Return the [x, y] coordinate for the center point of the cell that contains the specified text.  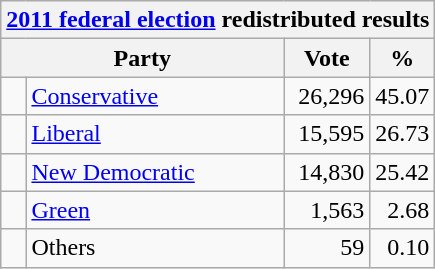
Liberal [155, 134]
45.07 [402, 96]
59 [327, 248]
2011 federal election redistributed results [218, 20]
26,296 [327, 96]
14,830 [327, 172]
Green [155, 210]
15,595 [327, 134]
Conservative [155, 96]
2.68 [402, 210]
Others [155, 248]
Vote [327, 58]
New Democratic [155, 172]
26.73 [402, 134]
0.10 [402, 248]
25.42 [402, 172]
1,563 [327, 210]
Party [142, 58]
% [402, 58]
